Pinpoint the cell where the given text exists, returning its [X, Y] midpoint coordinate. 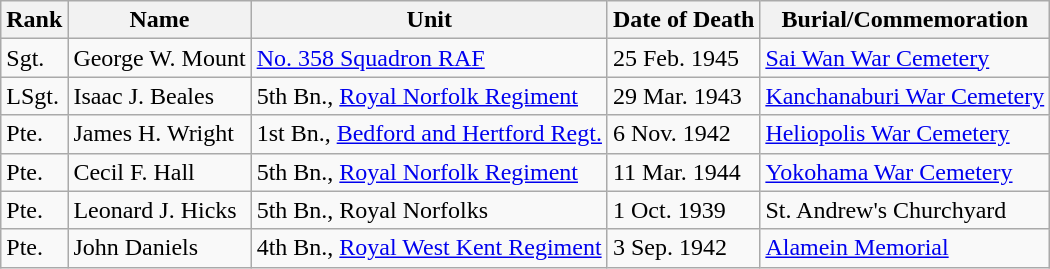
Burial/Commemoration [905, 20]
Yokohama War Cemetery [905, 172]
29 Mar. 1943 [683, 96]
James H. Wright [160, 134]
Unit [429, 20]
4th Bn., Royal West Kent Regiment [429, 248]
Leonard J. Hicks [160, 210]
6 Nov. 1942 [683, 134]
Date of Death [683, 20]
1st Bn., Bedford and Hertford Regt. [429, 134]
Sgt. [34, 58]
No. 358 Squadron RAF [429, 58]
Name [160, 20]
St. Andrew's Churchyard [905, 210]
LSgt. [34, 96]
Kanchanaburi War Cemetery [905, 96]
John Daniels [160, 248]
1 Oct. 1939 [683, 210]
3 Sep. 1942 [683, 248]
Isaac J. Beales [160, 96]
George W. Mount [160, 58]
Alamein Memorial [905, 248]
5th Bn., Royal Norfolks [429, 210]
25 Feb. 1945 [683, 58]
Cecil F. Hall [160, 172]
Rank [34, 20]
11 Mar. 1944 [683, 172]
Heliopolis War Cemetery [905, 134]
Sai Wan War Cemetery [905, 58]
